Return (x, y) of the center of cell containing provided text 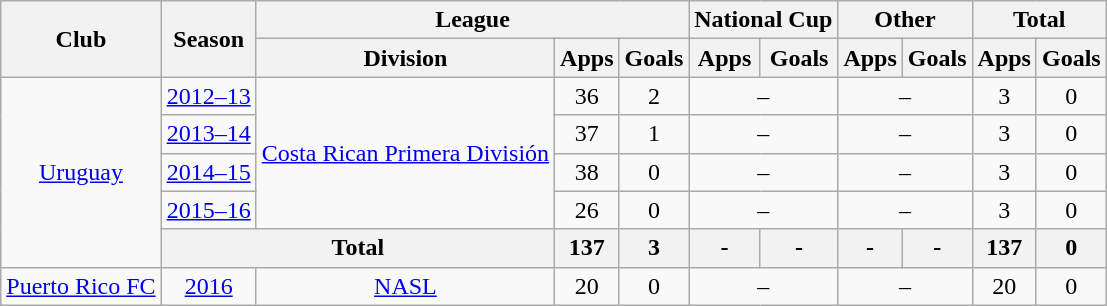
2 (654, 96)
Uruguay (81, 172)
Division (405, 58)
2015–16 (208, 210)
League (472, 20)
NASL (405, 286)
Season (208, 39)
2013–14 (208, 134)
2012–13 (208, 96)
26 (587, 210)
Costa Rican Primera División (405, 153)
Puerto Rico FC (81, 286)
38 (587, 172)
Other (905, 20)
36 (587, 96)
1 (654, 134)
National Cup (764, 20)
37 (587, 134)
2014–15 (208, 172)
Club (81, 39)
2016 (208, 286)
